Locate the cell with the specified text and output its [X, Y] center coordinate. 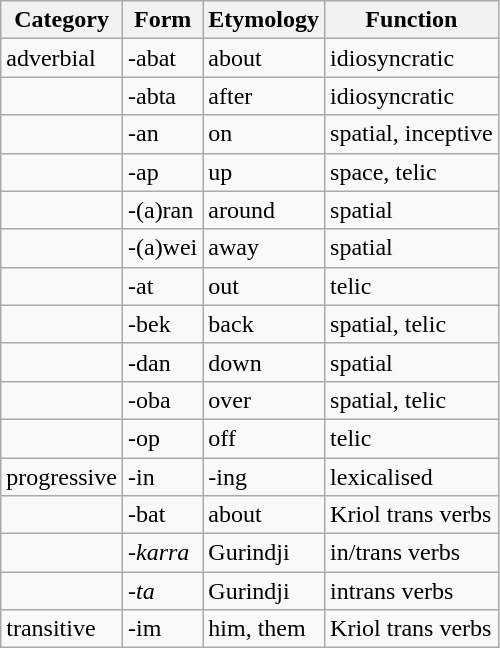
-ta [162, 591]
-im [162, 629]
down [264, 362]
space, telic [412, 172]
-(a)wei [162, 248]
-bek [162, 324]
away [264, 248]
transitive [62, 629]
intrans verbs [412, 591]
-abat [162, 58]
Etymology [264, 20]
in/trans verbs [412, 553]
him, them [264, 629]
spatial, inceptive [412, 134]
-at [162, 286]
-ing [264, 477]
back [264, 324]
adverbial [62, 58]
-(a)ran [162, 210]
-in [162, 477]
over [264, 400]
-oba [162, 400]
after [264, 96]
-dan [162, 362]
up [264, 172]
Category [62, 20]
out [264, 286]
off [264, 438]
-ap [162, 172]
Form [162, 20]
-karra [162, 553]
-an [162, 134]
on [264, 134]
-bat [162, 515]
-abta [162, 96]
-op [162, 438]
progressive [62, 477]
lexicalised [412, 477]
Function [412, 20]
around [264, 210]
